From the cell containing the given text, extract its center point as (X, Y) coordinate. 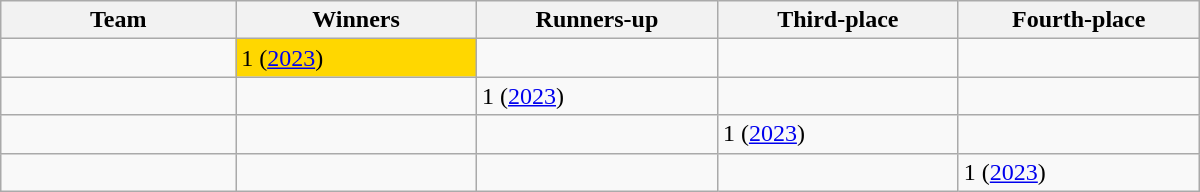
Third-place (838, 20)
Fourth-place (1078, 20)
Runners-up (598, 20)
Team (118, 20)
Winners (356, 20)
